Capture the cell that displays the provided text and extract its [x, y] central coordinate. 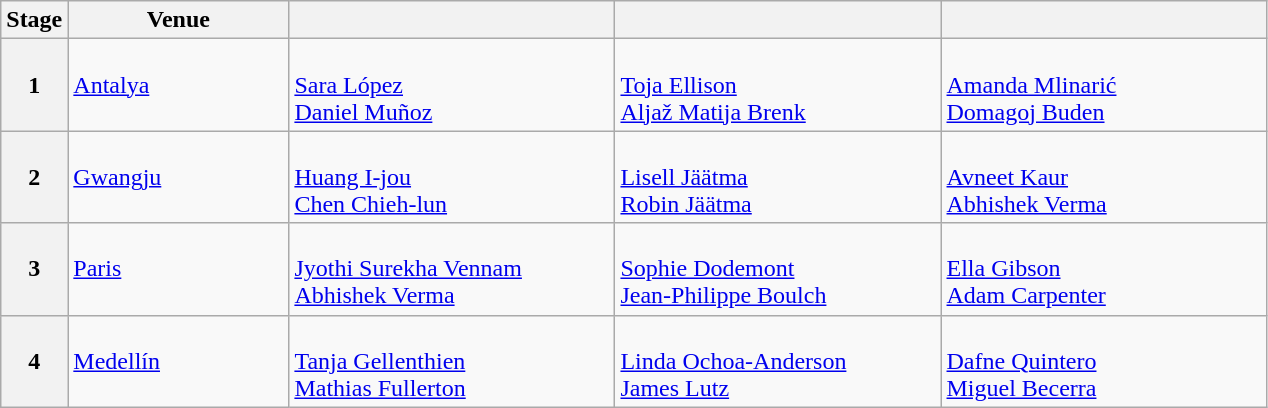
Toja Ellison Aljaž Matija Brenk [778, 85]
Avneet Kaur Abhishek Verma [1104, 177]
Gwangju [178, 177]
Huang I-jou Chen Chieh-lun [452, 177]
Venue [178, 20]
3 [34, 269]
4 [34, 361]
Jyothi Surekha Vennam Abhishek Verma [452, 269]
Lisell Jäätma Robin Jäätma [778, 177]
Sara López Daniel Muñoz [452, 85]
Paris [178, 269]
2 [34, 177]
Stage [34, 20]
Dafne Quintero Miguel Becerra [1104, 361]
Tanja Gellenthien Mathias Fullerton [452, 361]
Amanda Mlinarić Domagoj Buden [1104, 85]
Antalya [178, 85]
Medellín [178, 361]
1 [34, 85]
Sophie Dodemont Jean-Philippe Boulch [778, 269]
Ella Gibson Adam Carpenter [1104, 269]
Linda Ochoa-Anderson James Lutz [778, 361]
